Locate the cell with the specified text and output its (x, y) center coordinate. 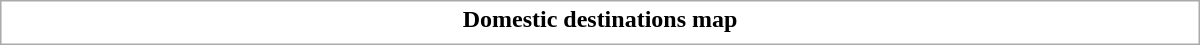
Domestic destinations map (600, 19)
